For the text-containing cell, return its midpoint in [X, Y] coordinate format. 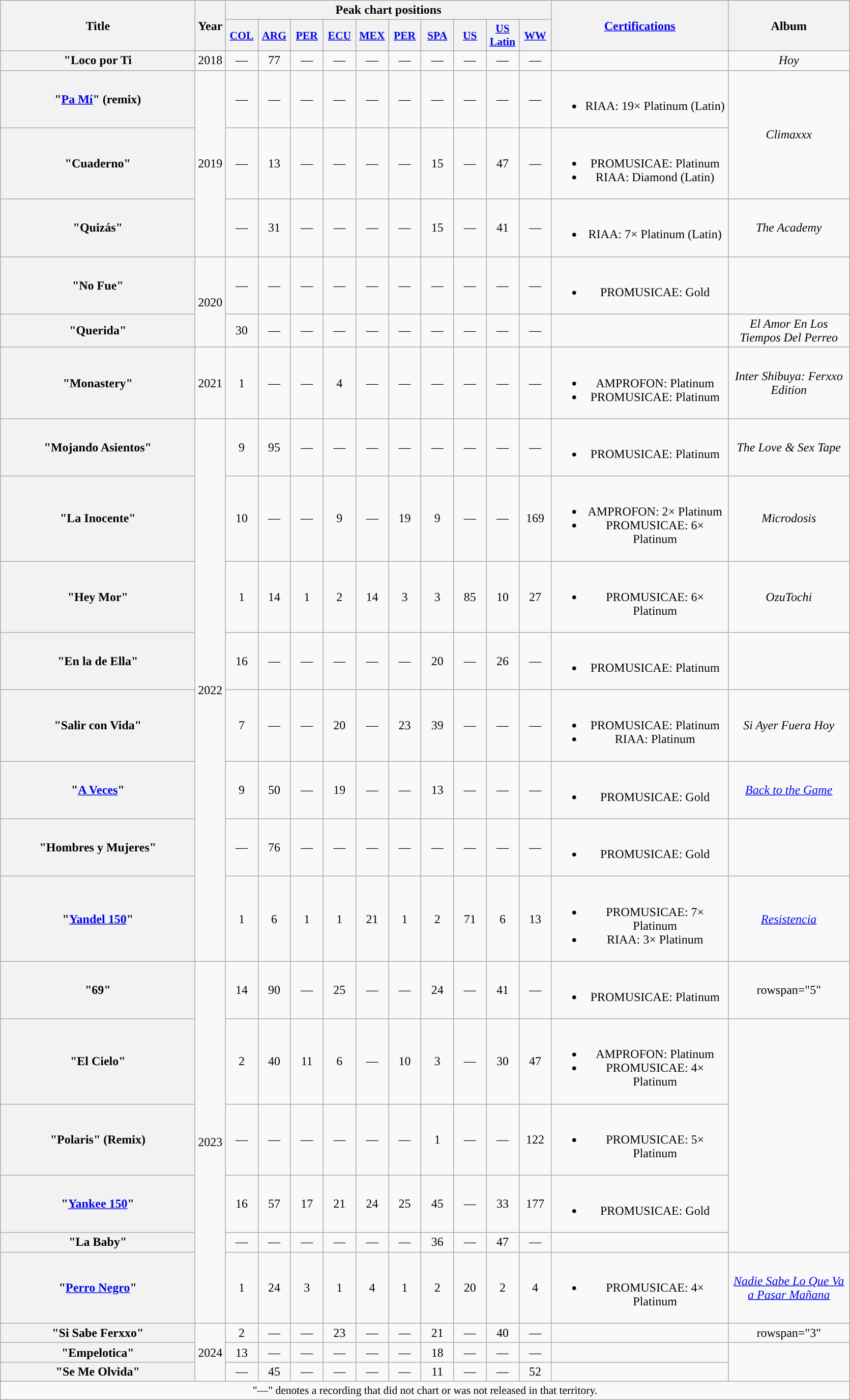
MEX [372, 36]
PROMUSICAE: 4× Platinum [640, 1288]
"Se Me Olvida" [98, 1372]
"La Baby" [98, 1242]
"Quizás" [98, 228]
"Yankee 150" [98, 1204]
"Polaris" (Remix) [98, 1139]
Climaxxx [788, 134]
PROMUSICAE: 5× Platinum [640, 1139]
PROMUSICAE: 7× PlatinumRIAA: 3× Platinum [640, 919]
"Pa Mí" (remix) [98, 99]
"Loco por Ti [98, 61]
26 [503, 662]
39 [437, 726]
2021 [211, 383]
Hoy [788, 61]
RIAA: 19× Platinum (Latin) [640, 99]
The Love & Sex Tape [788, 447]
"—" denotes a recording that did not chart or was not released in that territory. [425, 1390]
33 [503, 1204]
Title [98, 25]
Album [788, 25]
Nadie Sabe Lo Que Va a Pasar Mañana [788, 1288]
"Perro Negro" [98, 1288]
57 [274, 1204]
76 [274, 848]
Certifications [640, 25]
rowspan="3" [788, 1333]
AMPROFON: PlatinumPROMUSICAE: Platinum [640, 383]
"Mojando Asientos" [98, 447]
2018 [211, 61]
77 [274, 61]
PROMUSICAE: PlatinumRIAA: Diamond (Latin) [640, 163]
2023 [211, 1142]
2024 [211, 1352]
Back to the Game [788, 790]
RIAA: 7× Platinum (Latin) [640, 228]
"Yandel 150" [98, 919]
PROMUSICAE: 6× Platinum [640, 596]
169 [535, 518]
"A Veces" [98, 790]
27 [535, 596]
"Hombres y Mujeres" [98, 848]
"69" [98, 990]
71 [470, 919]
36 [437, 1242]
PROMUSICAE: PlatinumRIAA: Platinum [640, 726]
OzuTochi [788, 596]
85 [470, 596]
rowspan="5" [788, 990]
90 [274, 990]
"En la de Ella" [98, 662]
USLatin [503, 36]
Year [211, 25]
The Academy [788, 228]
Microdosis [788, 518]
Inter Shibuya: Ferxxo Edition [788, 383]
52 [535, 1372]
AMPROFON: PlatinumPROMUSICAE: 4× Platinum [640, 1062]
95 [274, 447]
COL [242, 36]
2020 [211, 302]
"Si Sabe Ferxxo" [98, 1333]
Peak chart positions [389, 10]
177 [535, 1204]
"No Fue" [98, 285]
El Amor En Los Tiempos Del Perreo [788, 331]
"La Inocente" [98, 518]
50 [274, 790]
"Empelotica" [98, 1352]
"El Cielo" [98, 1062]
WW [535, 36]
"Hey Mor" [98, 596]
"Cuaderno" [98, 163]
31 [274, 228]
"Salir con Vida" [98, 726]
2022 [211, 690]
SPA [437, 36]
US [470, 36]
2019 [211, 163]
18 [437, 1352]
ECU [339, 36]
Resistencia [788, 919]
7 [242, 726]
"Querida" [98, 331]
"Monastery" [98, 383]
17 [307, 1204]
122 [535, 1139]
ARG [274, 36]
Si Ayer Fuera Hoy [788, 726]
AMPROFON: 2× PlatinumPROMUSICAE: 6× Platinum [640, 518]
